Identify which cell holds the provided text, then report its [X, Y] central coordinate. 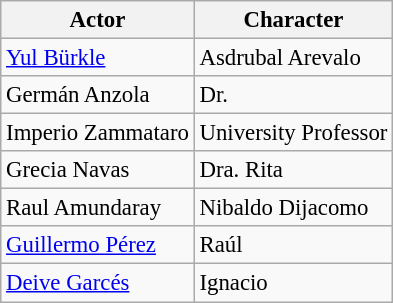
Nibaldo Dijacomo [294, 208]
Yul Bürkle [98, 58]
Actor [98, 20]
Character [294, 20]
Germán Anzola [98, 95]
Raúl [294, 245]
Imperio Zammataro [98, 133]
Grecia Navas [98, 170]
Ignacio [294, 283]
Dr. [294, 95]
Deive Garcés [98, 283]
Asdrubal Arevalo [294, 58]
Dra. Rita [294, 170]
Guillermo Pérez [98, 245]
Raul Amundaray [98, 208]
University Professor [294, 133]
